Capture the cell that displays the provided text and extract its (X, Y) central coordinate. 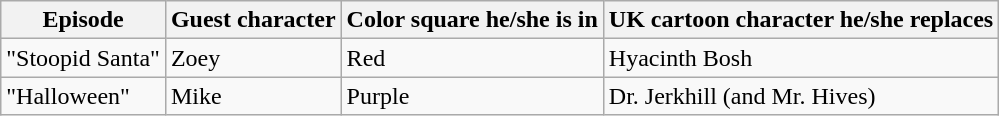
"Halloween" (84, 96)
Red (472, 58)
Episode (84, 20)
Color square he/she is in (472, 20)
Guest character (253, 20)
Hyacinth Bosh (800, 58)
Purple (472, 96)
"Stoopid Santa" (84, 58)
Zoey (253, 58)
UK cartoon character he/she replaces (800, 20)
Mike (253, 96)
Dr. Jerkhill (and Mr. Hives) (800, 96)
